Identify which cell holds the provided text, then report its [x, y] central coordinate. 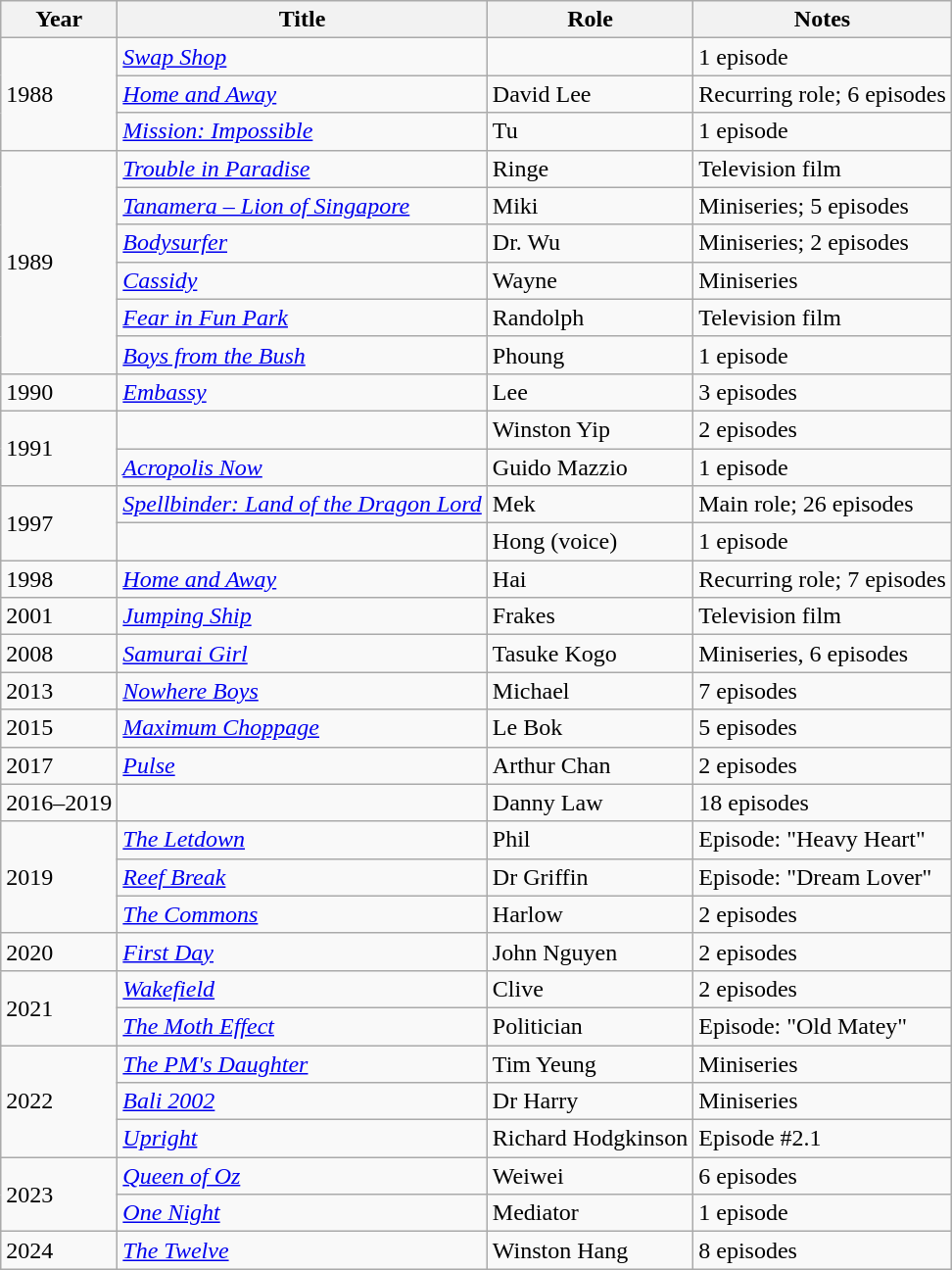
Hai [590, 579]
One Night [303, 1213]
1997 [59, 523]
Randolph [590, 317]
18 episodes [823, 803]
Richard Hodgkinson [590, 1139]
The Letdown [303, 840]
Wakefield [303, 989]
Politician [590, 1026]
Boys from the Bush [303, 355]
Weiwei [590, 1176]
Phoung [590, 355]
2024 [59, 1250]
Miniseries, 6 episodes [823, 654]
Maximum Choppage [303, 728]
Episode: "Dream Lover" [823, 877]
Le Bok [590, 728]
David Lee [590, 94]
6 episodes [823, 1176]
Notes [823, 20]
Phil [590, 840]
Spellbinder: Land of the Dragon Lord [303, 505]
2021 [59, 1007]
2016–2019 [59, 803]
1998 [59, 579]
John Nguyen [590, 952]
1989 [59, 262]
2020 [59, 952]
Swap Shop [303, 57]
Trouble in Paradise [303, 169]
Acropolis Now [303, 467]
7 episodes [823, 691]
Cassidy [303, 280]
Fear in Fun Park [303, 317]
Upright [303, 1139]
Jumping Ship [303, 616]
Mek [590, 505]
2008 [59, 654]
Tanamera – Lion of Singapore [303, 206]
Recurring role; 7 episodes [823, 579]
The PM's Daughter [303, 1063]
Miniseries; 2 episodes [823, 243]
1991 [59, 448]
2001 [59, 616]
Samurai Girl [303, 654]
Mediator [590, 1213]
First Day [303, 952]
The Commons [303, 914]
Michael [590, 691]
Episode: "Heavy Heart" [823, 840]
Bali 2002 [303, 1101]
Pulse [303, 765]
Episode: "Old Matey" [823, 1026]
5 episodes [823, 728]
Role [590, 20]
Hong (voice) [590, 542]
Reef Break [303, 877]
Year [59, 20]
Clive [590, 989]
Harlow [590, 914]
Main role; 26 episodes [823, 505]
Miki [590, 206]
Nowhere Boys [303, 691]
2017 [59, 765]
8 episodes [823, 1250]
Wayne [590, 280]
Dr Harry [590, 1101]
The Twelve [303, 1250]
2013 [59, 691]
Miniseries; 5 episodes [823, 206]
Dr. Wu [590, 243]
Tu [590, 131]
3 episodes [823, 392]
1988 [59, 94]
Ringe [590, 169]
Arthur Chan [590, 765]
Title [303, 20]
Frakes [590, 616]
Winston Hang [590, 1250]
2023 [59, 1195]
The Moth Effect [303, 1026]
2015 [59, 728]
Winston Yip [590, 429]
Tim Yeung [590, 1063]
2022 [59, 1100]
Tasuke Kogo [590, 654]
Danny Law [590, 803]
Queen of Oz [303, 1176]
Embassy [303, 392]
Episode #2.1 [823, 1139]
Dr Griffin [590, 877]
Mission: Impossible [303, 131]
Recurring role; 6 episodes [823, 94]
1990 [59, 392]
Lee [590, 392]
Bodysurfer [303, 243]
Guido Mazzio [590, 467]
2019 [59, 877]
